For the text-containing cell, return its midpoint in [x, y] coordinate format. 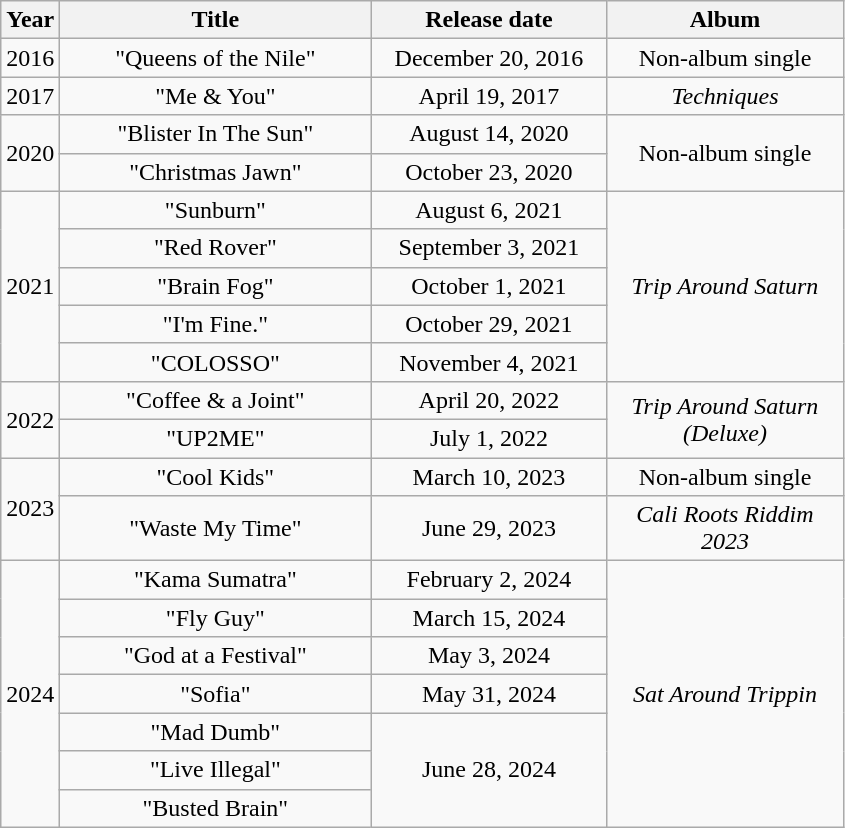
August 6, 2021 [489, 210]
"Waste My Time" [216, 528]
September 3, 2021 [489, 248]
"Queens of the Nile" [216, 58]
Sat Around Trippin [725, 694]
"Me & You" [216, 96]
March 10, 2023 [489, 477]
"Cool Kids" [216, 477]
"I'm Fine." [216, 324]
2024 [30, 694]
October 1, 2021 [489, 286]
June 28, 2024 [489, 770]
"Sofia" [216, 694]
Album [725, 20]
March 15, 2024 [489, 618]
July 1, 2022 [489, 438]
"Red Rover" [216, 248]
2016 [30, 58]
"Sunburn" [216, 210]
October 29, 2021 [489, 324]
"UP2ME" [216, 438]
2020 [30, 153]
October 23, 2020 [489, 172]
"Fly Guy" [216, 618]
Title [216, 20]
April 20, 2022 [489, 400]
2017 [30, 96]
"God at a Festival" [216, 656]
May 31, 2024 [489, 694]
"Kama Sumatra" [216, 580]
Techniques [725, 96]
"Live Illegal" [216, 770]
"Mad Dumb" [216, 732]
April 19, 2017 [489, 96]
Trip Around Saturn (Deluxe) [725, 419]
June 29, 2023 [489, 528]
"Christmas Jawn" [216, 172]
December 20, 2016 [489, 58]
"Coffee & a Joint" [216, 400]
"Busted Brain" [216, 808]
"COLOSSO" [216, 362]
Trip Around Saturn [725, 286]
May 3, 2024 [489, 656]
2022 [30, 419]
November 4, 2021 [489, 362]
2023 [30, 510]
August 14, 2020 [489, 134]
Cali Roots Riddim 2023 [725, 528]
Release date [489, 20]
February 2, 2024 [489, 580]
Year [30, 20]
"Brain Fog" [216, 286]
"Blister In The Sun" [216, 134]
2021 [30, 286]
